From the cell containing the given text, extract its center point as [X, Y] coordinate. 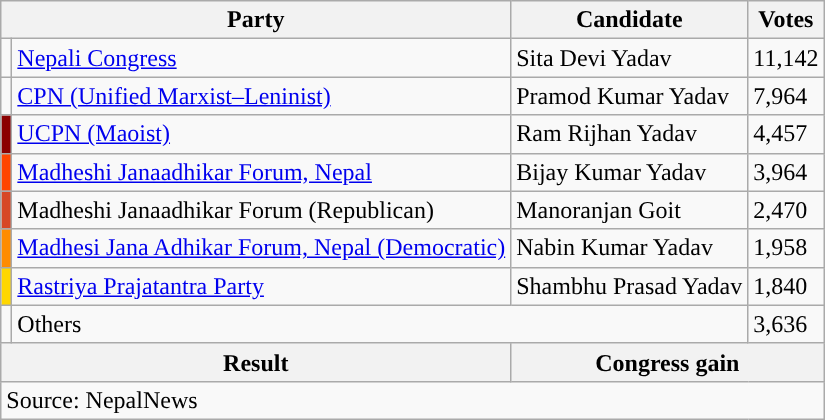
Madheshi Janaadhikar Forum (Republican) [262, 210]
Votes [786, 20]
3,636 [786, 324]
Ram Rijhan Yadav [630, 134]
Pramod Kumar Yadav [630, 96]
Source: NepalNews [412, 400]
Madhesi Jana Adhikar Forum, Nepal (Democratic) [262, 248]
11,142 [786, 58]
1,958 [786, 248]
3,964 [786, 172]
Candidate [630, 20]
Party [256, 20]
Others [380, 324]
Manoranjan Goit [630, 210]
Result [256, 362]
4,457 [786, 134]
Bijay Kumar Yadav [630, 172]
Nabin Kumar Yadav [630, 248]
UCPN (Maoist) [262, 134]
Sita Devi Yadav [630, 58]
2,470 [786, 210]
Nepali Congress [262, 58]
Shambhu Prasad Yadav [630, 286]
1,840 [786, 286]
Madheshi Janaadhikar Forum, Nepal [262, 172]
CPN (Unified Marxist–Leninist) [262, 96]
7,964 [786, 96]
Rastriya Prajatantra Party [262, 286]
Congress gain [668, 362]
